Search for the cell housing the specified text and yield its [x, y] center coordinate. 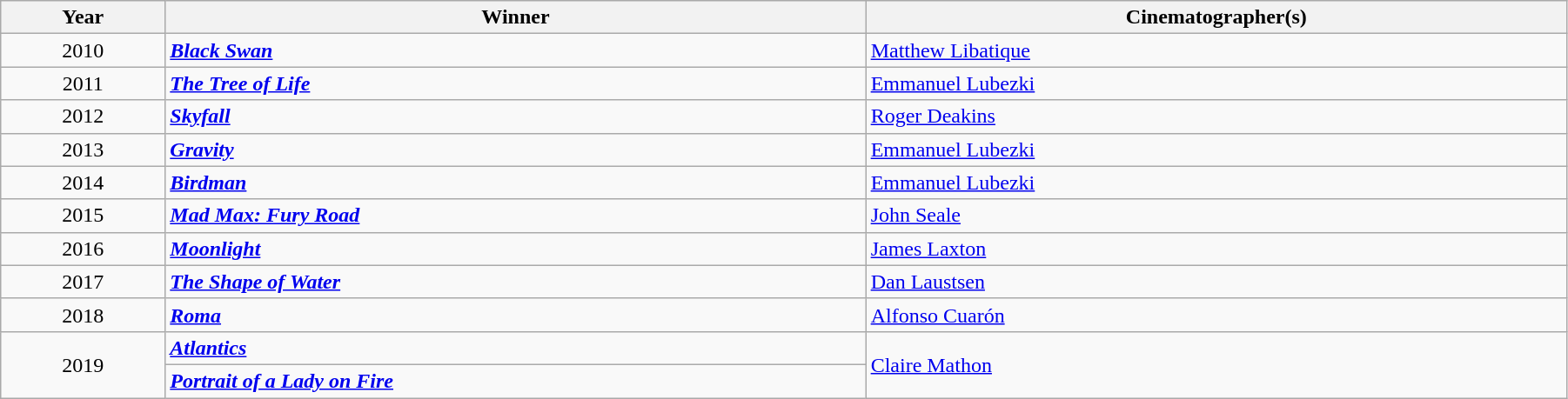
The Shape of Water [515, 282]
Matthew Libatique [1216, 50]
2017 [84, 282]
2014 [84, 183]
Alfonso Cuarón [1216, 315]
Roger Deakins [1216, 116]
2013 [84, 150]
Winner [515, 17]
Mad Max: Fury Road [515, 216]
James Laxton [1216, 249]
Year [84, 17]
The Tree of Life [515, 83]
Dan Laustsen [1216, 282]
Claire Mathon [1216, 364]
2011 [84, 83]
Cinematographer(s) [1216, 17]
2015 [84, 216]
2019 [84, 364]
2012 [84, 116]
Gravity [515, 150]
Roma [515, 315]
Portrait of a Lady on Fire [515, 381]
Black Swan [515, 50]
John Seale [1216, 216]
2016 [84, 249]
2018 [84, 315]
Birdman [515, 183]
Skyfall [515, 116]
2010 [84, 50]
Atlantics [515, 348]
Moonlight [515, 249]
